Find where the given text appears and provide that cell's center as [x, y] coordinate. 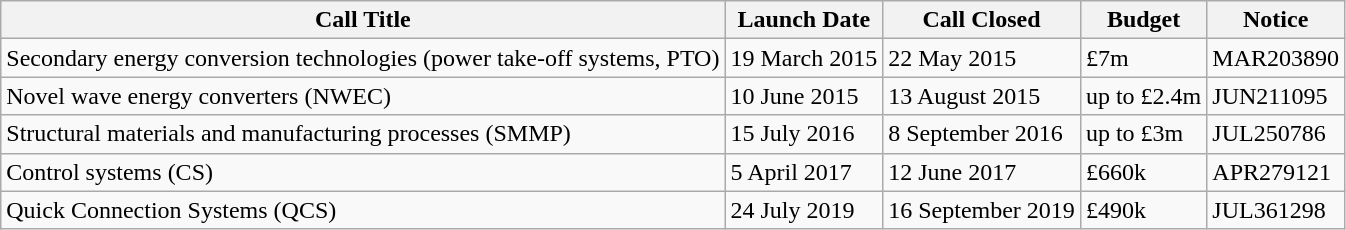
Quick Connection Systems (QCS) [363, 210]
up to £2.4m [1143, 96]
22 May 2015 [982, 58]
up to £3m [1143, 134]
£7m [1143, 58]
Novel wave energy converters (NWEC) [363, 96]
13 August 2015 [982, 96]
12 June 2017 [982, 172]
Call Title [363, 20]
Budget [1143, 20]
5 April 2017 [804, 172]
Secondary energy conversion technologies (power take-off systems, PTO) [363, 58]
Control systems (CS) [363, 172]
JUL250786 [1276, 134]
£660k [1143, 172]
£490k [1143, 210]
JUN211095 [1276, 96]
Notice [1276, 20]
APR279121 [1276, 172]
16 September 2019 [982, 210]
19 March 2015 [804, 58]
MAR203890 [1276, 58]
8 September 2016 [982, 134]
JUL361298 [1276, 210]
Structural materials and manufacturing processes (SMMP) [363, 134]
15 July 2016 [804, 134]
Launch Date [804, 20]
10 June 2015 [804, 96]
Call Closed [982, 20]
24 July 2019 [804, 210]
